Locate the cell with the specified text and output its [X, Y] center coordinate. 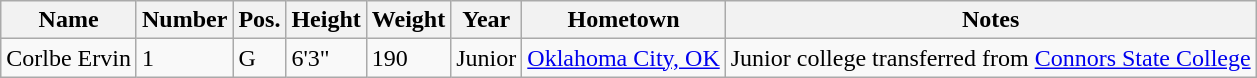
Height [326, 20]
G [260, 58]
6'3" [326, 58]
Pos. [260, 20]
Name [69, 20]
Year [486, 20]
Junior college transferred from Connors State College [990, 58]
Oklahoma City, OK [624, 58]
Junior [486, 58]
Number [184, 20]
Notes [990, 20]
Weight [408, 20]
1 [184, 58]
Hometown [624, 20]
Corlbe Ervin [69, 58]
190 [408, 58]
